From the cell containing the given text, extract its center point as (x, y) coordinate. 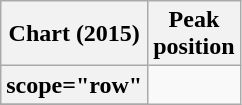
Peakposition (194, 34)
scope="row" (74, 85)
Chart (2015) (74, 34)
